From the cell containing the given text, extract its center point as [X, Y] coordinate. 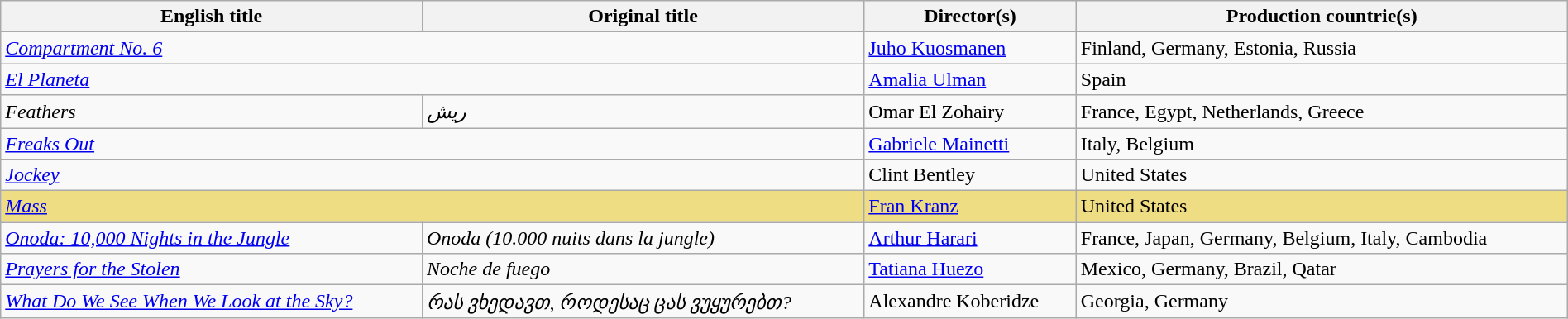
Mexico, Germany, Brazil, Qatar [1322, 269]
Clint Bentley [970, 175]
Alexandre Koberidze [970, 302]
Georgia, Germany [1322, 302]
Noche de fuego [643, 269]
Production countrie(s) [1322, 17]
English title [212, 17]
Freaks Out [433, 143]
Gabriele Mainetti [970, 143]
Omar El Zohairy [970, 112]
Prayers for the Stolen [212, 269]
Mass [433, 207]
Arthur Harari [970, 238]
Spain [1322, 79]
France, Japan, Germany, Belgium, Italy, Cambodia [1322, 238]
El Planeta [433, 79]
ريش [643, 112]
რას ვხედავთ, როდესაც ცას ვუყურებთ? [643, 302]
Compartment No. 6 [433, 48]
Italy, Belgium [1322, 143]
Amalia Ulman [970, 79]
Feathers [212, 112]
Director(s) [970, 17]
Onoda (10.000 nuits dans la jungle) [643, 238]
What Do We See When We Look at the Sky? [212, 302]
Jockey [433, 175]
France, Egypt, Netherlands, Greece [1322, 112]
Tatiana Huezo [970, 269]
Fran Kranz [970, 207]
Onoda: 10,000 Nights in the Jungle [212, 238]
Original title [643, 17]
Juho Kuosmanen [970, 48]
Finland, Germany, Estonia, Russia [1322, 48]
